Determine the (X, Y) coordinate at the center of the cell enclosing the given text.  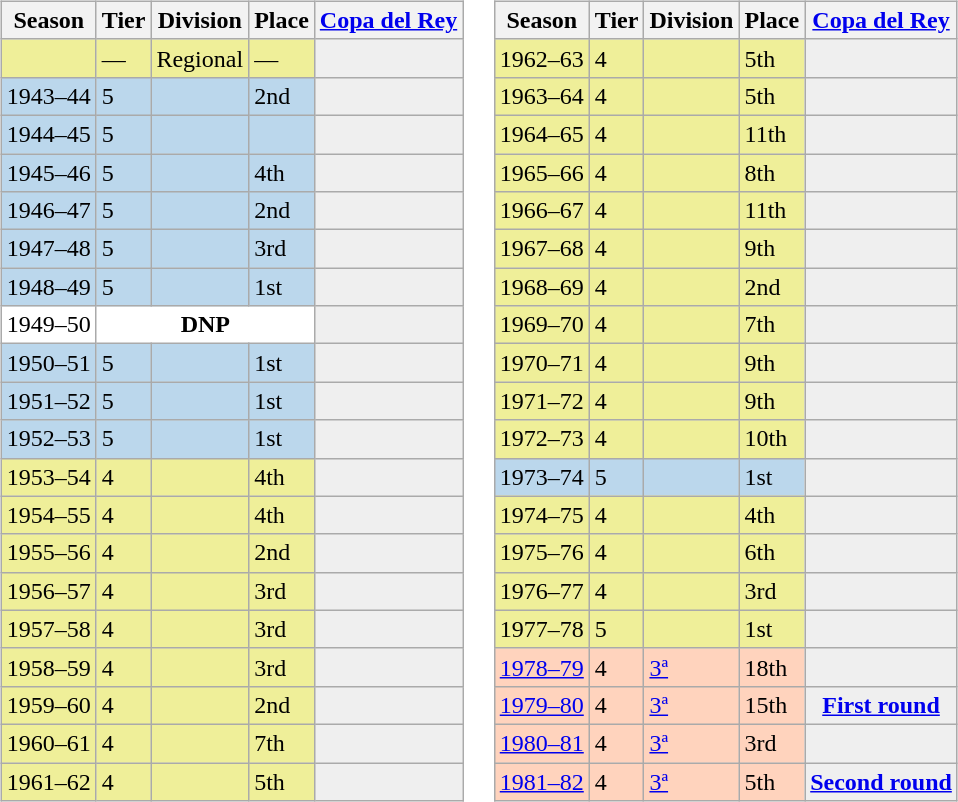
1946–47 (48, 211)
1981–82 (542, 781)
1962–63 (542, 58)
15th (772, 705)
Regional (200, 58)
1968–69 (542, 287)
First round (882, 705)
1953–54 (48, 477)
1963–64 (542, 96)
1947–48 (48, 249)
1951–52 (48, 401)
1975–76 (542, 553)
1958–59 (48, 667)
1945–46 (48, 173)
6th (772, 553)
1948–49 (48, 287)
1956–57 (48, 591)
1978–79 (542, 667)
Second round (882, 781)
1967–68 (542, 249)
1959–60 (48, 705)
1944–45 (48, 134)
1966–67 (542, 211)
DNP (205, 325)
1955–56 (48, 553)
1973–74 (542, 477)
1964–65 (542, 134)
1957–58 (48, 629)
1980–81 (542, 743)
1972–73 (542, 439)
1954–55 (48, 515)
18th (772, 667)
8th (772, 173)
1961–62 (48, 781)
1960–61 (48, 743)
1970–71 (542, 363)
10th (772, 439)
1949–50 (48, 325)
1943–44 (48, 96)
1974–75 (542, 515)
1952–53 (48, 439)
1977–78 (542, 629)
1979–80 (542, 705)
1965–66 (542, 173)
1971–72 (542, 401)
1976–77 (542, 591)
1950–51 (48, 363)
1969–70 (542, 325)
